Provide the [X, Y] coordinate of the cell's center where the given text is located.  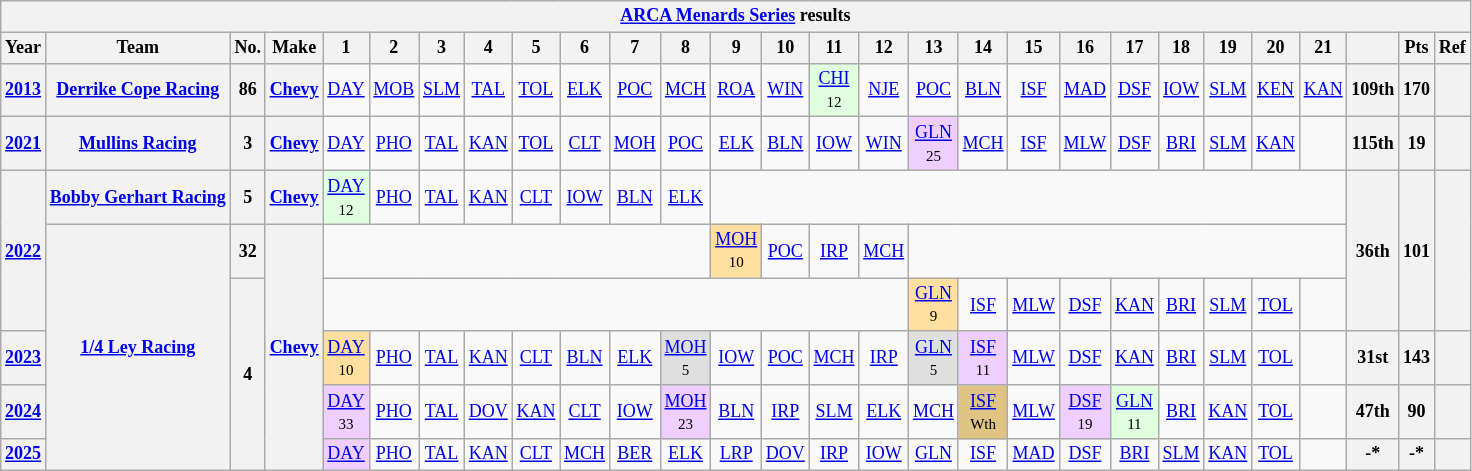
MOH [634, 144]
CHI12 [834, 90]
Make [294, 48]
MOH10 [736, 251]
109th [1373, 90]
2024 [24, 412]
GLN25 [934, 144]
32 [248, 251]
No. [248, 48]
ISFWth [983, 412]
11 [834, 48]
2025 [24, 454]
13 [934, 48]
47th [1373, 412]
MOH23 [686, 412]
DAY12 [346, 197]
86 [248, 90]
Team [138, 48]
GLN11 [1135, 412]
17 [1135, 48]
8 [686, 48]
GLN9 [934, 305]
DAY33 [346, 412]
20 [1276, 48]
101 [1417, 250]
115th [1373, 144]
DAY10 [346, 358]
Derrike Cope Racing [138, 90]
Bobby Gerhart Racing [138, 197]
DSF19 [1084, 412]
ROA [736, 90]
18 [1181, 48]
31st [1373, 358]
9 [736, 48]
16 [1084, 48]
2023 [24, 358]
BER [634, 454]
1 [346, 48]
MOB [394, 90]
1/4 Ley Racing [138, 347]
143 [1417, 358]
2022 [24, 250]
7 [634, 48]
GLN5 [934, 358]
NJE [884, 90]
2021 [24, 144]
LRP [736, 454]
90 [1417, 412]
ISF11 [983, 358]
ARCA Menards Series results [736, 16]
GLN [934, 454]
Year [24, 48]
6 [585, 48]
Ref [1452, 48]
10 [786, 48]
170 [1417, 90]
14 [983, 48]
21 [1323, 48]
2013 [24, 90]
Pts [1417, 48]
MOH5 [686, 358]
12 [884, 48]
Mullins Racing [138, 144]
36th [1373, 250]
KEN [1276, 90]
15 [1034, 48]
2 [394, 48]
